From the cell containing the given text, extract its center point as [x, y] coordinate. 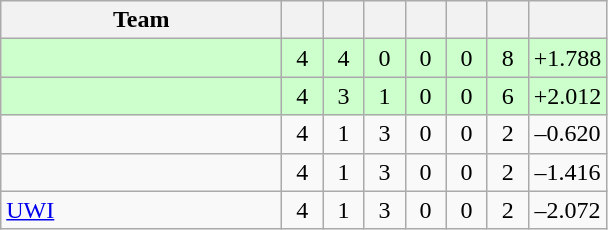
+2.012 [568, 96]
UWI [142, 210]
–0.620 [568, 134]
6 [508, 96]
–1.416 [568, 172]
+1.788 [568, 58]
–2.072 [568, 210]
Team [142, 20]
8 [508, 58]
